Capture the cell that displays the provided text and extract its (x, y) central coordinate. 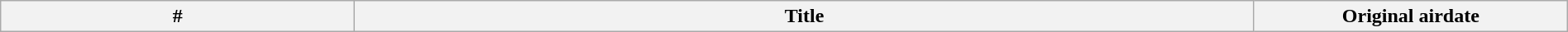
Title (805, 16)
Original airdate (1411, 16)
# (178, 16)
